Locate the cell with the specified text and output its (x, y) center coordinate. 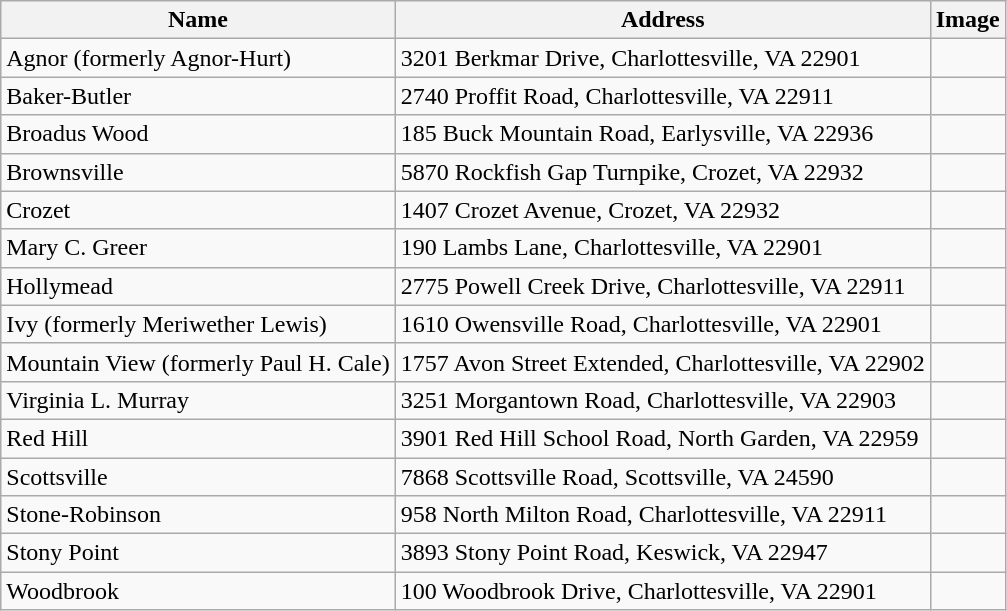
2775 Powell Creek Drive, Charlottesville, VA 22911 (662, 286)
5870 Rockfish Gap Turnpike, Crozet, VA 22932 (662, 172)
3901 Red Hill School Road, North Garden, VA 22959 (662, 438)
190 Lambs Lane, Charlottesville, VA 22901 (662, 248)
Hollymead (198, 286)
Brownsville (198, 172)
100 Woodbrook Drive, Charlottesville, VA 22901 (662, 591)
1407 Crozet Avenue, Crozet, VA 22932 (662, 210)
3251 Morgantown Road, Charlottesville, VA 22903 (662, 400)
Stone-Robinson (198, 515)
2740 Proffit Road, Charlottesville, VA 22911 (662, 96)
Crozet (198, 210)
Red Hill (198, 438)
Agnor (formerly Agnor-Hurt) (198, 58)
Name (198, 20)
Ivy (formerly Meriwether Lewis) (198, 324)
958 North Milton Road, Charlottesville, VA 22911 (662, 515)
3201 Berkmar Drive, Charlottesville, VA 22901 (662, 58)
Virginia L. Murray (198, 400)
Woodbrook (198, 591)
185 Buck Mountain Road, Earlysville, VA 22936 (662, 134)
Stony Point (198, 553)
Mountain View (formerly Paul H. Cale) (198, 362)
Address (662, 20)
3893 Stony Point Road, Keswick, VA 22947 (662, 553)
7868 Scottsville Road, Scottsville, VA 24590 (662, 477)
Scottsville (198, 477)
Mary C. Greer (198, 248)
1610 Owensville Road, Charlottesville, VA 22901 (662, 324)
Broadus Wood (198, 134)
Baker-Butler (198, 96)
Image (968, 20)
1757 Avon Street Extended, Charlottesville, VA 22902 (662, 362)
